From the cell containing the given text, extract its center point as [X, Y] coordinate. 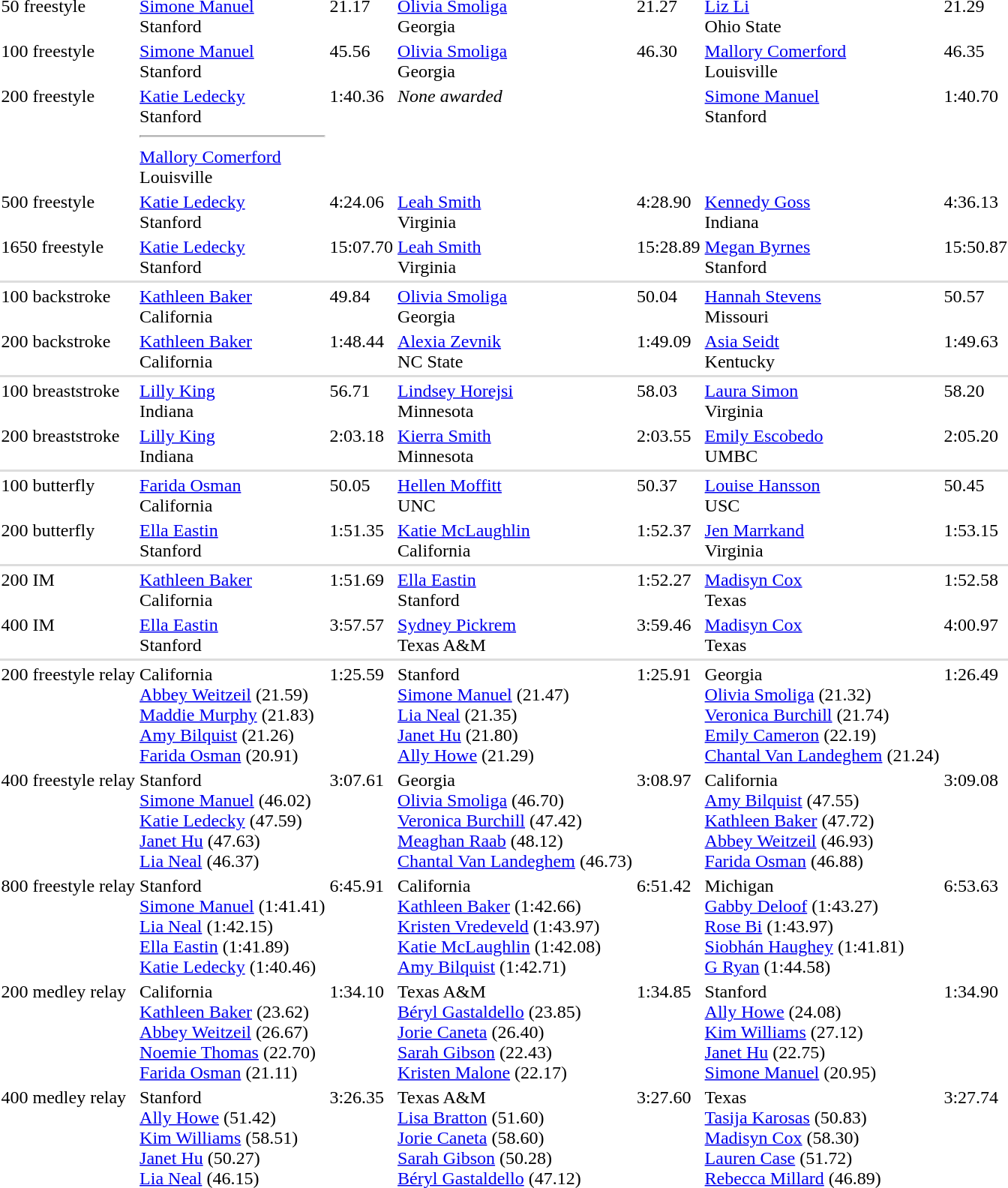
2:03.55 [668, 445]
1:25.91 [668, 715]
CaliforniaAmy Bilquist (47.55)Kathleen Baker (47.72)Abbey Weitzeil (46.93)Farida Osman (46.88) [822, 820]
1:52.37 [668, 540]
3:07.61 [361, 820]
6:51.42 [668, 926]
100 freestyle [68, 61]
200 freestyle relay [68, 715]
400 freestyle relay [68, 820]
Emily Escobedo UMBC [822, 445]
1:48.44 [361, 351]
Louise Hansson USC [822, 495]
50.37 [668, 495]
200 IM [68, 589]
3:08.97 [668, 820]
100 backstroke [68, 306]
1650 freestyle [68, 256]
100 breaststroke [68, 400]
Katie McLaughlin California [515, 540]
200 breaststroke [68, 445]
Sydney Pickrem Texas A&M [515, 634]
Farida Osman California [232, 495]
Kierra Smith Minnesota [515, 445]
1:52.27 [668, 589]
MichiganGabby Deloof (1:43.27)Rose Bi (1:43.97)Siobhán Haughey (1:41.81)G Ryan (1:44.58) [822, 926]
StanfordSimone Manuel (46.02)Katie Ledecky (47.59)Janet Hu (47.63)Lia Neal (46.37) [232, 820]
StanfordSimone Manuel (1:41.41)Lia Neal (1:42.15)Ella Eastin (1:41.89)Katie Ledecky (1:40.46) [232, 926]
Katie Ledecky Stanford Mallory Comerford Louisville [232, 136]
CaliforniaAbbey Weitzeil (21.59)Maddie Murphy (21.83)Amy Bilquist (21.26)Farida Osman (20.91) [232, 715]
200 freestyle [68, 136]
50.05 [361, 495]
1:34.10 [361, 1032]
15:28.89 [668, 256]
GeorgiaOlivia Smoliga (21.32)Veronica Burchill (21.74)Emily Cameron (22.19)Chantal Van Landeghem (21.24) [822, 715]
500 freestyle [68, 211]
3:59.46 [668, 634]
2:03.18 [361, 445]
3:57.57 [361, 634]
GeorgiaOlivia Smoliga (46.70)Veronica Burchill (47.42)Meaghan Raab (48.12)Chantal Van Landeghem (46.73) [515, 820]
15:07.70 [361, 256]
800 freestyle relay [68, 926]
Laura Simon Virginia [822, 400]
Kennedy Goss Indiana [822, 211]
StanfordAlly Howe (24.08)Kim Williams (27.12)Janet Hu (22.75)Simone Manuel (20.95) [822, 1032]
49.84 [361, 306]
58.03 [668, 400]
CaliforniaKathleen Baker (23.62)Abbey Weitzeil (26.67)Noemie Thomas (22.70)Farida Osman (21.11) [232, 1032]
1:25.59 [361, 715]
CaliforniaKathleen Baker (1:42.66)Kristen Vredeveld (1:43.97)Katie McLaughlin (1:42.08)Amy Bilquist (1:42.71) [515, 926]
46.30 [668, 61]
Alexia Zevnik NC State [515, 351]
1:49.09 [668, 351]
4:28.90 [668, 211]
1:34.85 [668, 1032]
Jen Marrkand Virginia [822, 540]
Hannah Stevens Missouri [822, 306]
200 butterfly [68, 540]
Asia Seidt Kentucky [822, 351]
Megan Byrnes Stanford [822, 256]
56.71 [361, 400]
4:24.06 [361, 211]
Texas A&MBéryl Gastaldello (23.85)Jorie Caneta (26.40)Sarah Gibson (22.43)Kristen Malone (22.17) [515, 1032]
200 medley relay [68, 1032]
Hellen Moffitt UNC [515, 495]
StanfordSimone Manuel (21.47)Lia Neal (21.35)Janet Hu (21.80)Ally Howe (21.29) [515, 715]
100 butterfly [68, 495]
Lindsey Horejsi Minnesota [515, 400]
200 backstroke [68, 351]
1:40.36 [361, 136]
1:51.35 [361, 540]
50.04 [668, 306]
Mallory Comerford Louisville [822, 61]
6:45.91 [361, 926]
45.56 [361, 61]
400 IM [68, 634]
None awarded [549, 136]
1:51.69 [361, 589]
